Determine the (X, Y) coordinate at the center of the cell enclosing the given text.  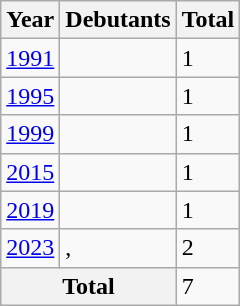
2 (208, 248)
1999 (30, 134)
1991 (30, 58)
, (118, 248)
2015 (30, 172)
1995 (30, 96)
Debutants (118, 20)
7 (208, 286)
2019 (30, 210)
2023 (30, 248)
Year (30, 20)
